Detect which cell encompasses the target text, then output its [x, y] center coordinate. 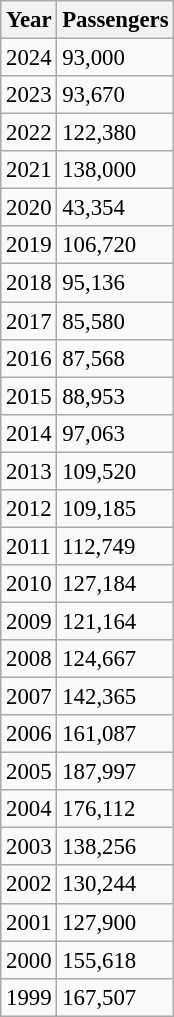
138,256 [116, 847]
2023 [29, 95]
109,185 [116, 509]
2019 [29, 245]
109,520 [116, 471]
2024 [29, 58]
85,580 [116, 321]
2018 [29, 283]
2013 [29, 471]
2000 [29, 960]
2012 [29, 509]
Passengers [116, 20]
187,997 [116, 772]
167,507 [116, 997]
2020 [29, 208]
93,000 [116, 58]
142,365 [116, 697]
121,164 [116, 621]
88,953 [116, 396]
2011 [29, 546]
2017 [29, 321]
106,720 [116, 245]
2010 [29, 584]
2008 [29, 659]
155,618 [116, 960]
2005 [29, 772]
2016 [29, 358]
130,244 [116, 885]
161,087 [116, 734]
112,749 [116, 546]
2006 [29, 734]
93,670 [116, 95]
2007 [29, 697]
138,000 [116, 170]
Year [29, 20]
43,354 [116, 208]
2014 [29, 433]
2001 [29, 922]
127,900 [116, 922]
95,136 [116, 283]
122,380 [116, 133]
2022 [29, 133]
2004 [29, 809]
2002 [29, 885]
87,568 [116, 358]
176,112 [116, 809]
2015 [29, 396]
2021 [29, 170]
127,184 [116, 584]
124,667 [116, 659]
2003 [29, 847]
2009 [29, 621]
97,063 [116, 433]
1999 [29, 997]
